Output the [X, Y] coordinate of the center of the cell containing the given text.  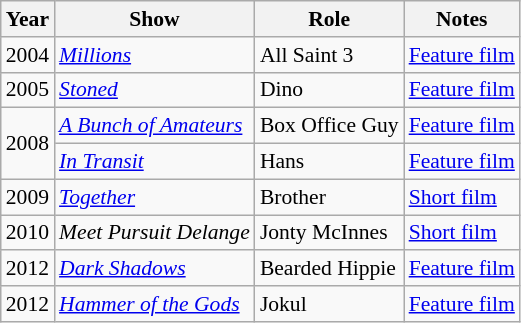
In Transit [154, 162]
2008 [28, 144]
2010 [28, 233]
Box Office Guy [330, 126]
Hans [330, 162]
Together [154, 197]
Brother [330, 197]
Jokul [330, 304]
Year [28, 19]
Dark Shadows [154, 269]
All Saint 3 [330, 55]
Dino [330, 90]
A Bunch of Amateurs [154, 126]
Millions [154, 55]
Bearded Hippie [330, 269]
2009 [28, 197]
Hammer of the Gods [154, 304]
Role [330, 19]
Stoned [154, 90]
Show [154, 19]
2005 [28, 90]
Notes [462, 19]
Meet Pursuit Delange [154, 233]
Jonty McInnes [330, 233]
2004 [28, 55]
